Provide the (X, Y) coordinate of the cell's center where the given text is located.  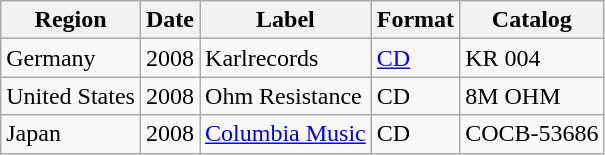
United States (71, 96)
Format (415, 20)
Japan (71, 134)
Germany (71, 58)
Karlrecords (286, 58)
Date (170, 20)
COCB-53686 (532, 134)
KR 004 (532, 58)
Columbia Music (286, 134)
Ohm Resistance (286, 96)
Catalog (532, 20)
Label (286, 20)
8M OHM (532, 96)
Region (71, 20)
